Scan for the cell matching the given text and deliver its (X, Y) coordinate at center. 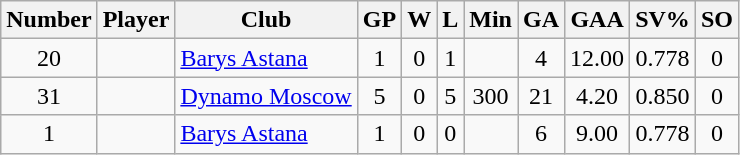
Dynamo Moscow (266, 96)
Min (491, 20)
21 (542, 96)
SV% (663, 20)
GAA (598, 20)
Player (136, 20)
SO (716, 20)
20 (49, 58)
Number (49, 20)
12.00 (598, 58)
9.00 (598, 134)
GP (379, 20)
0.850 (663, 96)
300 (491, 96)
4 (542, 58)
4.20 (598, 96)
6 (542, 134)
GA (542, 20)
31 (49, 96)
Club (266, 20)
L (450, 20)
W (420, 20)
